Output the [X, Y] coordinate of the center of the cell containing the given text.  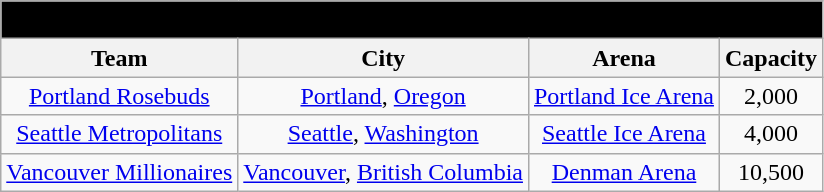
4,000 [770, 134]
Arena [624, 58]
Portland, Oregon [384, 96]
Seattle, Washington [384, 134]
City [384, 58]
Seattle Metropolitans [120, 134]
2,000 [770, 96]
1917–18 Pacific Coast Hockey Association [412, 20]
Denman Arena [624, 172]
Capacity [770, 58]
Vancouver, British Columbia [384, 172]
10,500 [770, 172]
Portland Ice Arena [624, 96]
Portland Rosebuds [120, 96]
Team [120, 58]
Vancouver Millionaires [120, 172]
Seattle Ice Arena [624, 134]
